Find where the given text appears and provide that cell's center as (x, y) coordinate. 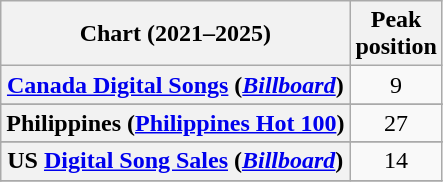
27 (396, 123)
US Digital Song Sales (Billboard) (176, 161)
Canada Digital Songs (Billboard) (176, 85)
Chart (2021–2025) (176, 34)
Philippines (Philippines Hot 100) (176, 123)
14 (396, 161)
9 (396, 85)
Peakposition (396, 34)
